Find where the given text appears and provide that cell's center as (X, Y) coordinate. 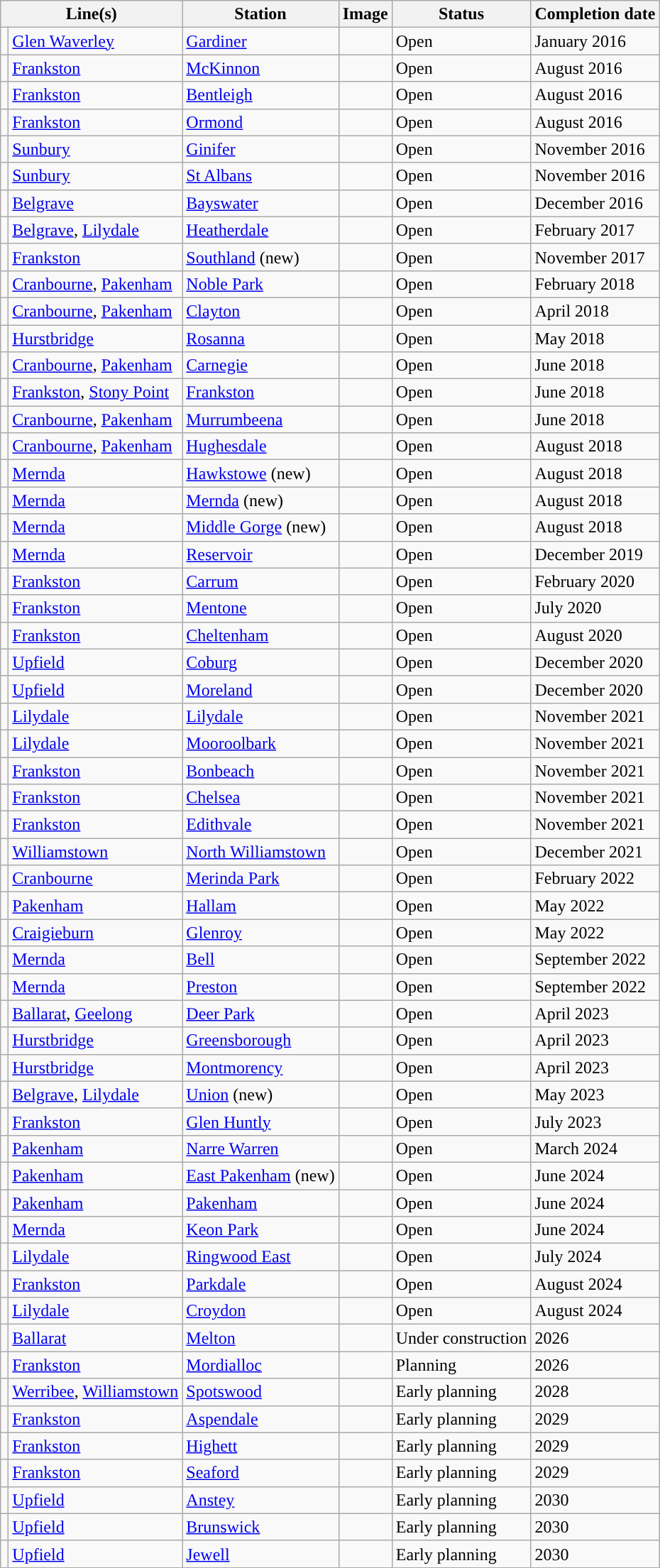
Southland (new) (260, 257)
Rosanna (260, 339)
Spotswood (260, 1392)
July 2020 (595, 608)
Ballarat (95, 1338)
Frankston, Stony Point (95, 393)
January 2016 (595, 41)
Aspendale (260, 1419)
Coburg (260, 662)
Jewell (260, 1554)
Narre Warren (260, 1148)
Croydon (260, 1311)
Under construction (461, 1338)
Brunswick (260, 1527)
Mernda (new) (260, 500)
Carrum (260, 581)
May 2023 (595, 1095)
Ormond (260, 122)
July 2023 (595, 1122)
Belgrave (95, 203)
Murrumbeena (260, 420)
Mordialloc (260, 1365)
Status (461, 14)
East Pakenham (new) (260, 1175)
Seaford (260, 1473)
Greensborough (260, 1041)
Reservoir (260, 554)
February 2020 (595, 581)
McKinnon (260, 68)
Noble Park (260, 284)
Carnegie (260, 366)
Mooroolbark (260, 743)
Craigieburn (95, 933)
Bentleigh (260, 95)
Moreland (260, 689)
Ginifer (260, 149)
Glen Huntly (260, 1122)
Hallam (260, 906)
Hawkstowe (new) (260, 473)
Merinda Park (260, 879)
Union (new) (260, 1095)
Cranbourne (95, 879)
St Albans (260, 176)
Highett (260, 1446)
Ringwood East (260, 1257)
Chelsea (260, 798)
December 2019 (595, 554)
North Williamstown (260, 852)
November 2017 (595, 257)
Line(s) (92, 14)
Mentone (260, 608)
Bayswater (260, 203)
Middle Gorge (new) (260, 527)
Bonbeach (260, 770)
December 2016 (595, 203)
February 2018 (595, 284)
2028 (595, 1392)
February 2022 (595, 879)
Planning (461, 1365)
Anstey (260, 1500)
Deer Park (260, 1014)
Preston (260, 987)
Williamstown (95, 852)
Hughesdale (260, 446)
Completion date (595, 14)
Edithvale (260, 825)
Image (365, 14)
Glenroy (260, 933)
Melton (260, 1338)
Montmorency (260, 1068)
May 2018 (595, 339)
March 2024 (595, 1148)
Werribee, Williamstown (95, 1392)
Gardiner (260, 41)
Cheltenham (260, 635)
Bell (260, 960)
Heatherdale (260, 230)
Ballarat, Geelong (95, 1014)
August 2020 (595, 635)
Keon Park (260, 1230)
February 2017 (595, 230)
Station (260, 14)
Clayton (260, 311)
Parkdale (260, 1284)
Glen Waverley (95, 41)
April 2018 (595, 311)
July 2024 (595, 1257)
December 2021 (595, 852)
